Identify which cell holds the provided text, then report its (X, Y) central coordinate. 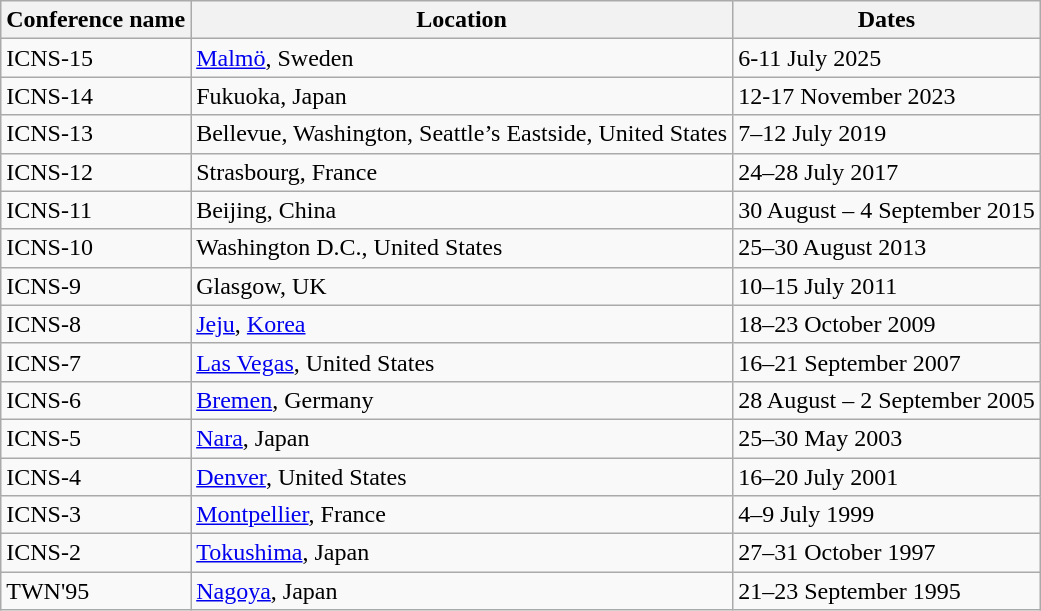
7–12 July 2019 (887, 134)
TWN'95 (96, 591)
Las Vegas, United States (462, 362)
Bellevue, Washington, Seattle’s Eastside, United States (462, 134)
18–23 October 2009 (887, 324)
ICNS-6 (96, 400)
Bremen, Germany (462, 400)
27–31 October 1997 (887, 553)
Jeju, Korea (462, 324)
Washington D.C., United States (462, 248)
ICNS-3 (96, 515)
12-17 November 2023 (887, 96)
Denver, United States (462, 477)
Nagoya, Japan (462, 591)
24–28 July 2017 (887, 172)
Location (462, 20)
30 August – 4 September 2015 (887, 210)
Dates (887, 20)
ICNS-13 (96, 134)
16–20 July 2001 (887, 477)
Malmö, Sweden (462, 58)
28 August – 2 September 2005 (887, 400)
4–9 July 1999 (887, 515)
Montpellier, France (462, 515)
25–30 May 2003 (887, 438)
ICNS-11 (96, 210)
ICNS-10 (96, 248)
10–15 July 2011 (887, 286)
Nara, Japan (462, 438)
ICNS-7 (96, 362)
ICNS-4 (96, 477)
Tokushima, Japan (462, 553)
16–21 September 2007 (887, 362)
Strasbourg, France (462, 172)
21–23 September 1995 (887, 591)
Conference name (96, 20)
ICNS-8 (96, 324)
6-11 July 2025 (887, 58)
Fukuoka, Japan (462, 96)
ICNS-9 (96, 286)
25–30 August 2013 (887, 248)
ICNS-5 (96, 438)
ICNS-14 (96, 96)
ICNS-15 (96, 58)
ICNS-2 (96, 553)
ICNS-12 (96, 172)
Glasgow, UK (462, 286)
Beijing, China (462, 210)
